Determine the (x, y) coordinate at the center of the cell enclosing the given text.  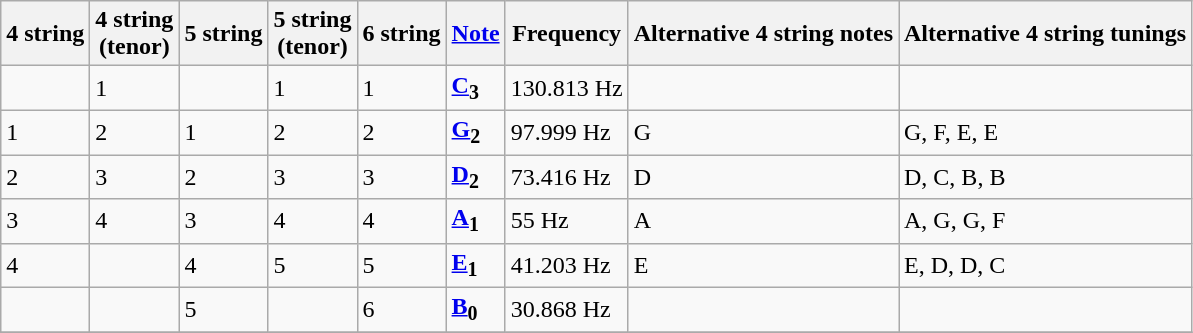
A, G, G, F (1044, 221)
G, F, E, E (1044, 132)
5 string(tenor) (312, 34)
Note (476, 34)
E, D, D, C (1044, 265)
4 string(tenor) (134, 34)
B0 (476, 310)
4 string (46, 34)
Frequency (566, 34)
6 string (402, 34)
73.416 Hz (566, 176)
130.813 Hz (566, 88)
C3 (476, 88)
E (763, 265)
G2 (476, 132)
D2 (476, 176)
A1 (476, 221)
30.868 Hz (566, 310)
97.999 Hz (566, 132)
D (763, 176)
D, C, B, B (1044, 176)
A (763, 221)
E1 (476, 265)
Alternative 4 string tunings (1044, 34)
5 string (224, 34)
G (763, 132)
41.203 Hz (566, 265)
6 (402, 310)
55 Hz (566, 221)
Alternative 4 string notes (763, 34)
